Locate the cell with the specified text and output its [x, y] center coordinate. 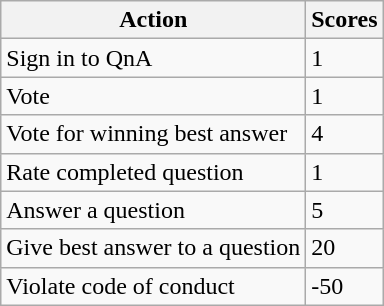
Violate code of conduct [154, 286]
Vote [154, 96]
Vote for winning best answer [154, 134]
Answer a question [154, 210]
Give best answer to a question [154, 248]
5 [344, 210]
Action [154, 20]
4 [344, 134]
20 [344, 248]
Rate completed question [154, 172]
Scores [344, 20]
-50 [344, 286]
Sign in to QnA [154, 58]
